Locate the cell with the specified text and output its (X, Y) center coordinate. 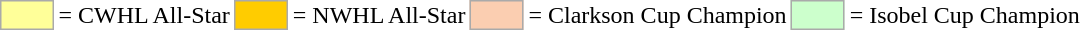
= Clarkson Cup Champion (658, 15)
= CWHL All-Star (144, 15)
= NWHL All-Star (379, 15)
